Identify which cell holds the provided text, then report its [x, y] central coordinate. 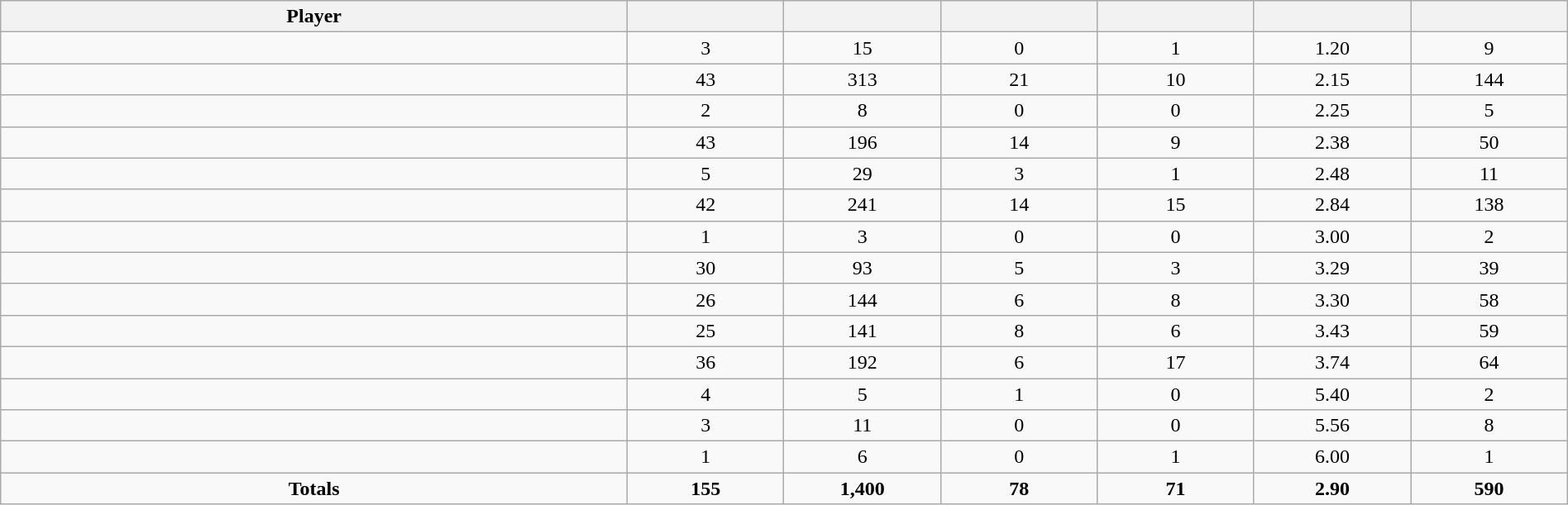
2.15 [1331, 79]
39 [1489, 268]
3.29 [1331, 268]
58 [1489, 299]
25 [706, 331]
50 [1489, 142]
3.30 [1331, 299]
26 [706, 299]
2.90 [1331, 488]
59 [1489, 331]
1.20 [1331, 48]
5.56 [1331, 426]
3.43 [1331, 331]
155 [706, 488]
1,400 [862, 488]
Player [314, 17]
30 [706, 268]
196 [862, 142]
71 [1176, 488]
6.00 [1331, 457]
93 [862, 268]
17 [1176, 362]
590 [1489, 488]
2.25 [1331, 111]
Totals [314, 488]
5.40 [1331, 394]
36 [706, 362]
29 [862, 174]
141 [862, 331]
2.84 [1331, 205]
21 [1019, 79]
4 [706, 394]
192 [862, 362]
3.74 [1331, 362]
10 [1176, 79]
313 [862, 79]
78 [1019, 488]
138 [1489, 205]
64 [1489, 362]
241 [862, 205]
2.38 [1331, 142]
3.00 [1331, 236]
42 [706, 205]
2.48 [1331, 174]
